Detect which cell encompasses the target text, then output its [X, Y] center coordinate. 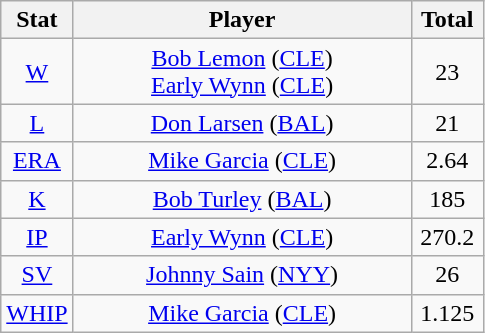
L [37, 123]
Don Larsen (BAL) [242, 123]
Player [242, 20]
K [37, 199]
Bob Lemon (CLE)Early Wynn (CLE) [242, 72]
270.2 [447, 237]
ERA [37, 161]
21 [447, 123]
2.64 [447, 161]
Early Wynn (CLE) [242, 237]
WHIP [37, 313]
26 [447, 275]
IP [37, 237]
Total [447, 20]
185 [447, 199]
Stat [37, 20]
1.125 [447, 313]
Bob Turley (BAL) [242, 199]
SV [37, 275]
23 [447, 72]
W [37, 72]
Johnny Sain (NYY) [242, 275]
